Find where the given text appears and provide that cell's center as (X, Y) coordinate. 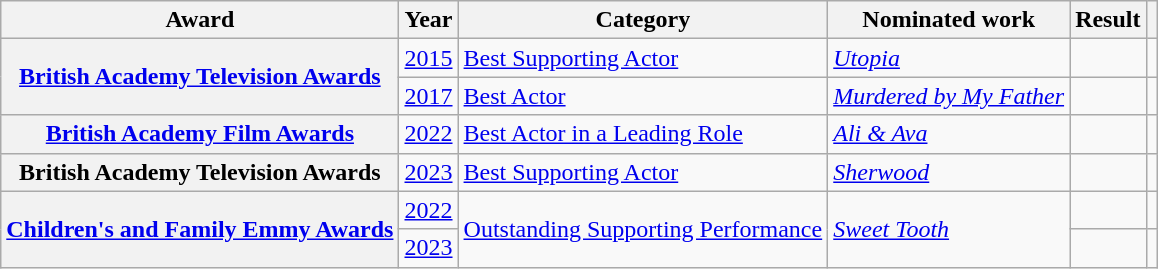
Ali & Ava (949, 134)
2017 (428, 96)
Utopia (949, 58)
Best Actor (643, 96)
Nominated work (949, 20)
Best Actor in a Leading Role (643, 134)
Sweet Tooth (949, 229)
Children's and Family Emmy Awards (200, 229)
Sherwood (949, 172)
Category (643, 20)
2015 (428, 58)
British Academy Film Awards (200, 134)
Award (200, 20)
Year (428, 20)
Outstanding Supporting Performance (643, 229)
Result (1108, 20)
Murdered by My Father (949, 96)
